Find where the given text appears and provide that cell's center as [x, y] coordinate. 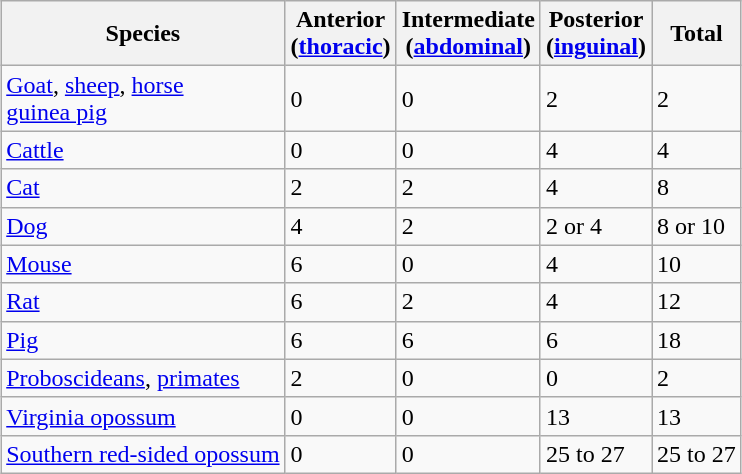
Pig [143, 340]
2 or 4 [596, 226]
10 [697, 264]
Virginia opossum [143, 416]
Southern red-sided opossum [143, 454]
8 or 10 [697, 226]
Posterior(inguinal) [596, 34]
Intermediate(abdominal) [468, 34]
Species [143, 34]
Goat, sheep, horse guinea pig [143, 98]
12 [697, 302]
Cattle [143, 150]
Proboscideans, primates [143, 378]
Total [697, 34]
8 [697, 188]
Cat [143, 188]
Rat [143, 302]
Anterior(thoracic) [340, 34]
18 [697, 340]
Dog [143, 226]
Mouse [143, 264]
